Extract the (x, y) coordinate from the center of the cell holding the provided text.  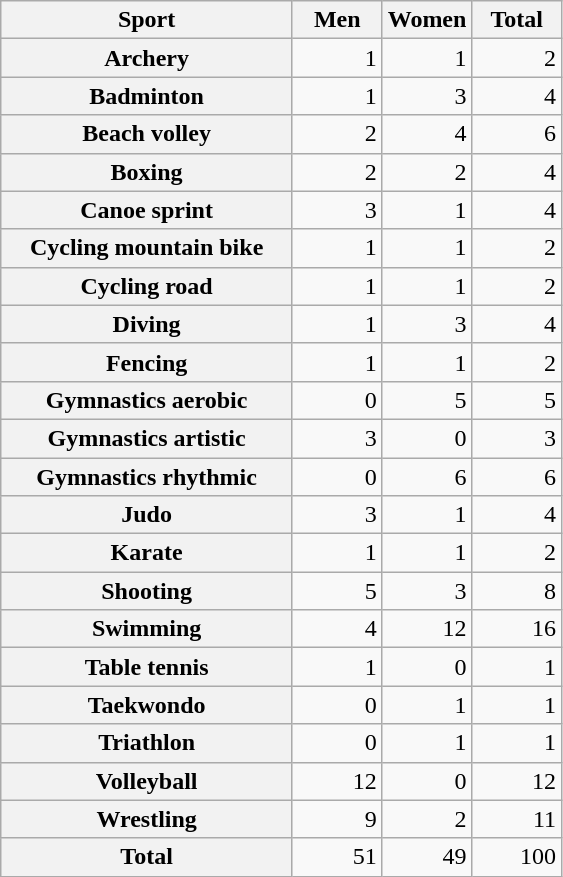
11 (517, 819)
Gymnastics aerobic (147, 400)
9 (337, 819)
Karate (147, 553)
Diving (147, 324)
Fencing (147, 362)
100 (517, 857)
Judo (147, 515)
Women (427, 20)
Swimming (147, 629)
Taekwondo (147, 705)
Boxing (147, 172)
Sport (147, 20)
Gymnastics artistic (147, 438)
49 (427, 857)
Men (337, 20)
Canoe sprint (147, 210)
Gymnastics rhythmic (147, 477)
Cycling road (147, 286)
Beach volley (147, 134)
Cycling mountain bike (147, 248)
Volleyball (147, 781)
Table tennis (147, 667)
Archery (147, 58)
8 (517, 591)
Shooting (147, 591)
Triathlon (147, 743)
Wrestling (147, 819)
51 (337, 857)
Badminton (147, 96)
16 (517, 629)
